Search for the cell housing the specified text and yield its [X, Y] center coordinate. 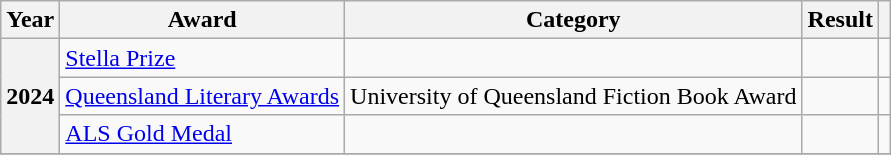
Award [202, 20]
Year [30, 20]
Queensland Literary Awards [202, 96]
2024 [30, 96]
Category [574, 20]
University of Queensland Fiction Book Award [574, 96]
Stella Prize [202, 58]
ALS Gold Medal [202, 134]
Result [840, 20]
